Output the [x, y] coordinate of the center of the cell containing the given text.  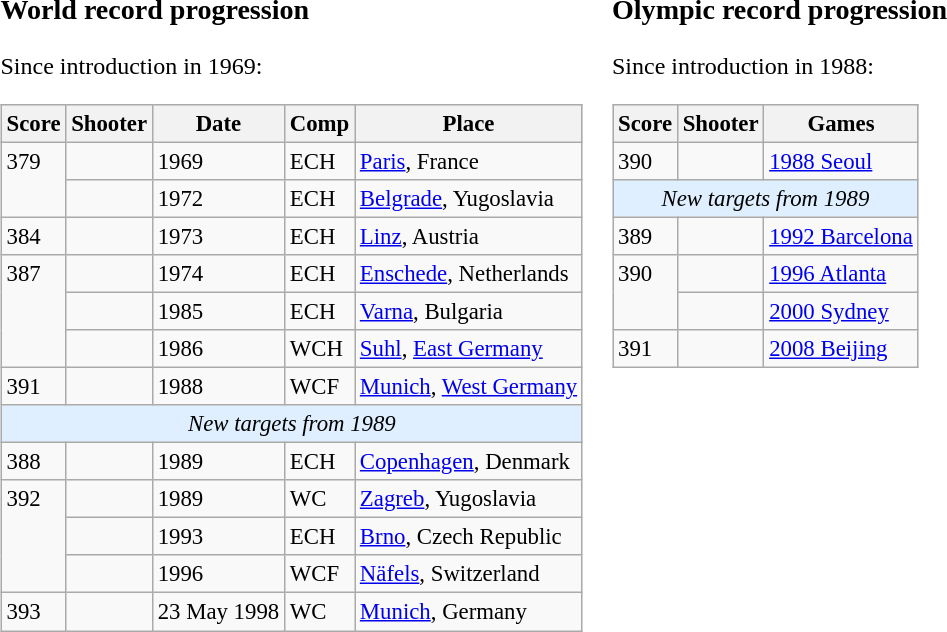
389 [646, 236]
1974 [218, 274]
Zagreb, Yugoslavia [469, 499]
Näfels, Switzerland [469, 574]
388 [34, 462]
1992 Barcelona [841, 236]
1973 [218, 236]
Comp [319, 123]
1988 [218, 386]
Munich, Germany [469, 612]
387 [34, 312]
Brno, Czech Republic [469, 537]
1985 [218, 311]
1969 [218, 161]
379 [34, 180]
1993 [218, 537]
1996 Atlanta [841, 274]
2008 Beijing [841, 349]
Varna, Bulgaria [469, 311]
2000 Sydney [841, 311]
1972 [218, 198]
23 May 1998 [218, 612]
1988 Seoul [841, 161]
Copenhagen, Denmark [469, 462]
Games [841, 123]
Enschede, Netherlands [469, 274]
Place [469, 123]
1986 [218, 349]
1996 [218, 574]
Suhl, East Germany [469, 349]
392 [34, 536]
393 [34, 612]
Date [218, 123]
WCH [319, 349]
Belgrade, Yugoslavia [469, 198]
Linz, Austria [469, 236]
384 [34, 236]
Munich, West Germany [469, 386]
Paris, France [469, 161]
